Pinpoint the cell where the given text exists, returning its (X, Y) midpoint coordinate. 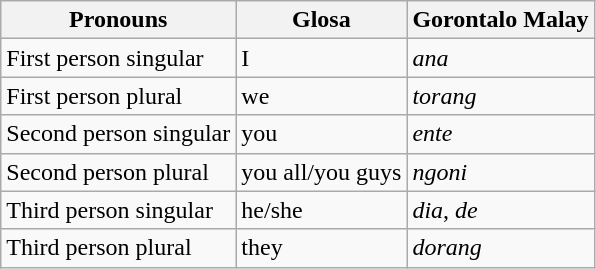
Third person plural (118, 248)
I (322, 58)
Glosa (322, 20)
Gorontalo Malay (500, 20)
ana (500, 58)
you all/you guys (322, 172)
Second person plural (118, 172)
First person singular (118, 58)
ente (500, 134)
Third person singular (118, 210)
dia, de (500, 210)
we (322, 96)
you (322, 134)
Pronouns (118, 20)
he/she (322, 210)
dorang (500, 248)
ngoni (500, 172)
torang (500, 96)
Second person singular (118, 134)
they (322, 248)
First person plural (118, 96)
